From the cell containing the given text, extract its center point as [x, y] coordinate. 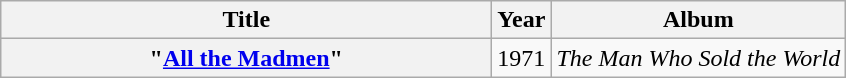
1971 [522, 58]
Year [522, 20]
Title [246, 20]
"All the Madmen" [246, 58]
Album [698, 20]
The Man Who Sold the World [698, 58]
